Determine the [x, y] coordinate at the center of the cell enclosing the given text.  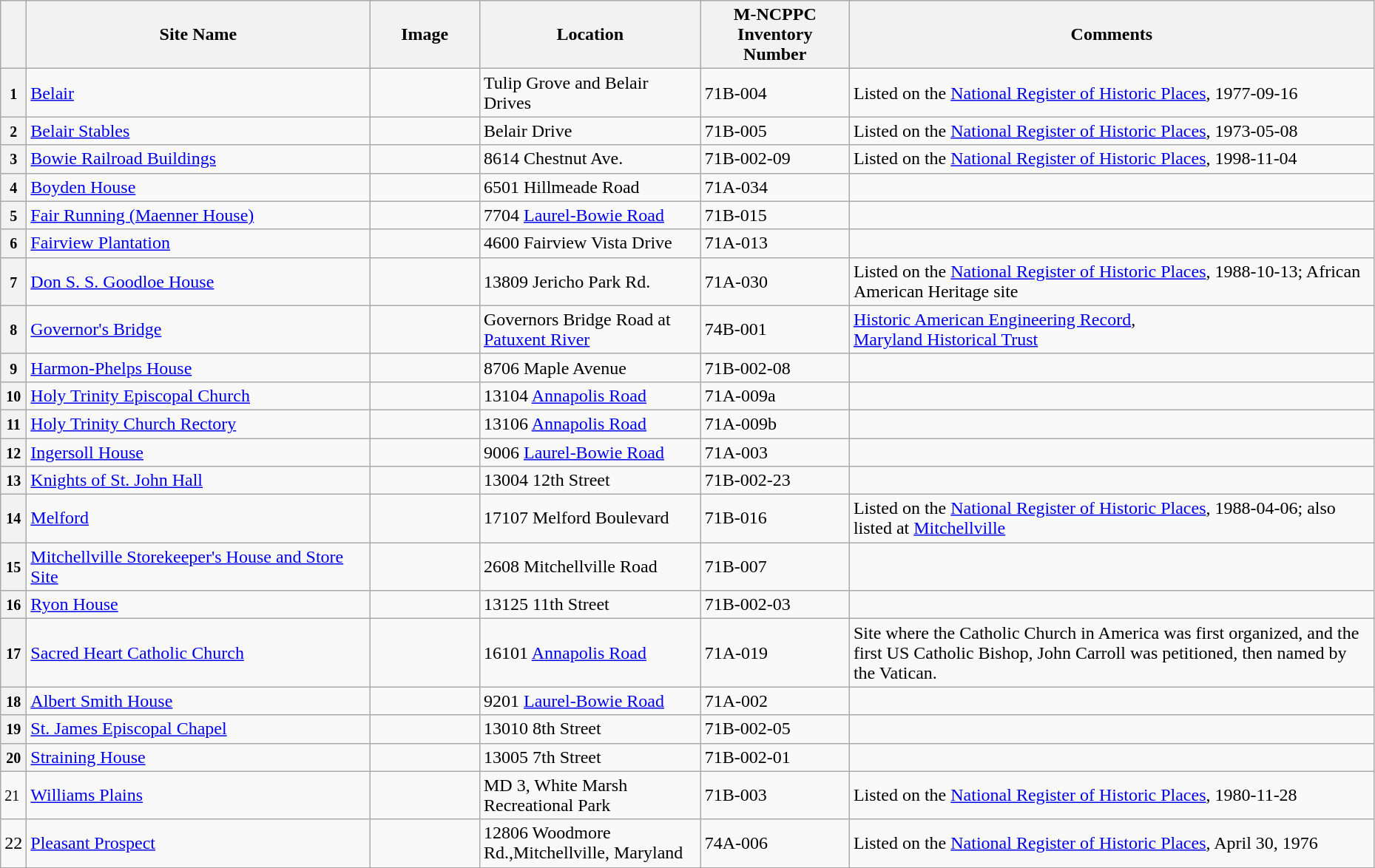
Albert Smith House [198, 701]
71B-005 [775, 131]
18 [13, 701]
11 [13, 424]
Fair Running (Maenner House) [198, 215]
71B-003 [775, 796]
Belair Stables [198, 131]
Ingersoll House [198, 452]
Tulip Grove and Belair Drives [590, 93]
12806 Woodmore Rd.,Mitchellville, Maryland [590, 843]
71A-002 [775, 701]
Don S. S. Goodloe House [198, 281]
Ryon House [198, 605]
71B-002-23 [775, 481]
74B-001 [775, 330]
9006 Laurel-Bowie Road [590, 452]
71A-009a [775, 396]
71B-004 [775, 93]
Governors Bridge Road at Patuxent River [590, 330]
71A-034 [775, 187]
21 [13, 796]
Fairview Plantation [198, 243]
Historic American Engineering Record,Maryland Historical Trust [1111, 330]
Site Name [198, 35]
M-NCPPC Inventory Number [775, 35]
Holy Trinity Episcopal Church [198, 396]
71A-013 [775, 243]
74A-006 [775, 843]
3 [13, 159]
12 [13, 452]
10 [13, 396]
Governor's Bridge [198, 330]
Mitchellville Storekeeper's House and Store Site [198, 566]
71B-002-08 [775, 367]
15 [13, 566]
13010 8th Street [590, 729]
6501 Hillmeade Road [590, 187]
71B-002-03 [775, 605]
13 [13, 481]
20 [13, 757]
MD 3, White Marsh Recreational Park [590, 796]
9 [13, 367]
7704 Laurel-Bowie Road [590, 215]
Holy Trinity Church Rectory [198, 424]
16101 Annapolis Road [590, 653]
71B-015 [775, 215]
19 [13, 729]
13125 11th Street [590, 605]
71A-030 [775, 281]
5 [13, 215]
Belair [198, 93]
Knights of St. John Hall [198, 481]
71A-003 [775, 452]
Belair Drive [590, 131]
22 [13, 843]
Boyden House [198, 187]
13004 12th Street [590, 481]
17 [13, 653]
Listed on the National Register of Historic Places, April 30, 1976 [1111, 843]
Listed on the National Register of Historic Places, 1988-10-13; African American Heritage site [1111, 281]
1 [13, 93]
8614 Chestnut Ave. [590, 159]
Location [590, 35]
13106 Annapolis Road [590, 424]
13809 Jericho Park Rd. [590, 281]
71B-002-01 [775, 757]
Pleasant Prospect [198, 843]
Listed on the National Register of Historic Places, 1973-05-08 [1111, 131]
Image [425, 35]
71B-002-05 [775, 729]
Bowie Railroad Buildings [198, 159]
71A-009b [775, 424]
Harmon-Phelps House [198, 367]
2608 Mitchellville Road [590, 566]
9201 Laurel-Bowie Road [590, 701]
Listed on the National Register of Historic Places, 1988-04-06; also listed at Mitchellville [1111, 519]
71B-002-09 [775, 159]
16 [13, 605]
Listed on the National Register of Historic Places, 1980-11-28 [1111, 796]
13005 7th Street [590, 757]
71B-007 [775, 566]
4600 Fairview Vista Drive [590, 243]
6 [13, 243]
Listed on the National Register of Historic Places, 1977-09-16 [1111, 93]
13104 Annapolis Road [590, 396]
4 [13, 187]
7 [13, 281]
Straining House [198, 757]
Listed on the National Register of Historic Places, 1998-11-04 [1111, 159]
Sacred Heart Catholic Church [198, 653]
14 [13, 519]
17107 Melford Boulevard [590, 519]
Melford [198, 519]
Williams Plains [198, 796]
8706 Maple Avenue [590, 367]
71B-016 [775, 519]
71A-019 [775, 653]
8 [13, 330]
Comments [1111, 35]
St. James Episcopal Chapel [198, 729]
2 [13, 131]
